Pinpoint the cell where the given text exists, returning its (x, y) midpoint coordinate. 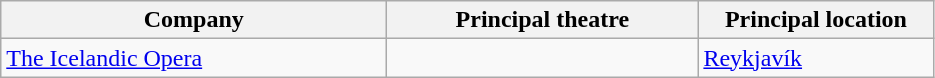
Principal location (816, 20)
Principal theatre (542, 20)
Reykjavík (816, 58)
Company (194, 20)
The Icelandic Opera (194, 58)
